Detect which cell encompasses the target text, then output its [X, Y] center coordinate. 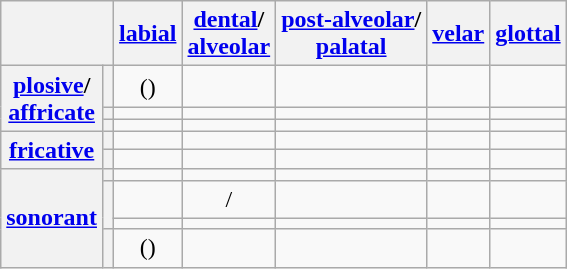
sonorant [52, 218]
velar [458, 34]
plosive/affricate [52, 98]
dental/ alveolar [229, 34]
post-alveolar/ palatal [352, 34]
labial [148, 34]
/ [229, 199]
glottal [528, 34]
fricative [52, 150]
